Locate the cell with the specified text and output its (x, y) center coordinate. 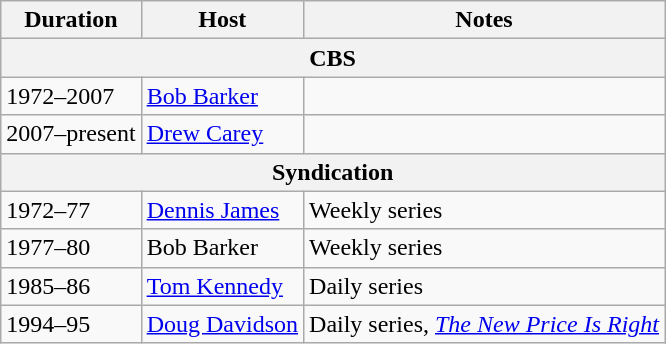
1972–2007 (71, 96)
2007–present (71, 134)
CBS (333, 58)
1977–80 (71, 248)
Daily series (484, 286)
1994–95 (71, 324)
Drew Carey (222, 134)
Host (222, 20)
1972–77 (71, 210)
Notes (484, 20)
1985–86 (71, 286)
Daily series, The New Price Is Right (484, 324)
Doug Davidson (222, 324)
Syndication (333, 172)
Tom Kennedy (222, 286)
Duration (71, 20)
Dennis James (222, 210)
